Return the [X, Y] coordinate for the center point of the cell that contains the specified text.  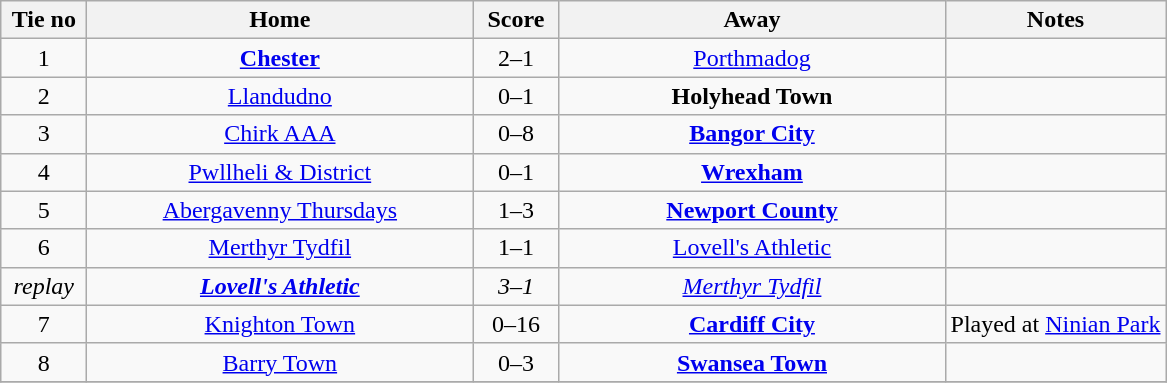
Porthmadog [752, 58]
Cardiff City [752, 324]
Wrexham [752, 172]
1 [44, 58]
0–3 [516, 362]
Holyhead Town [752, 96]
Away [752, 20]
Llandudno [280, 96]
Pwllheli & District [280, 172]
1–1 [516, 248]
Knighton Town [280, 324]
Bangor City [752, 134]
7 [44, 324]
8 [44, 362]
Tie no [44, 20]
Newport County [752, 210]
Home [280, 20]
5 [44, 210]
2–1 [516, 58]
0–16 [516, 324]
Played at Ninian Park [1056, 324]
Barry Town [280, 362]
3–1 [516, 286]
Swansea Town [752, 362]
Notes [1056, 20]
6 [44, 248]
Abergavenny Thursdays [280, 210]
Chester [280, 58]
4 [44, 172]
replay [44, 286]
2 [44, 96]
Chirk AAA [280, 134]
1–3 [516, 210]
Score [516, 20]
3 [44, 134]
0–8 [516, 134]
